Locate the cell with the specified text and output its [X, Y] center coordinate. 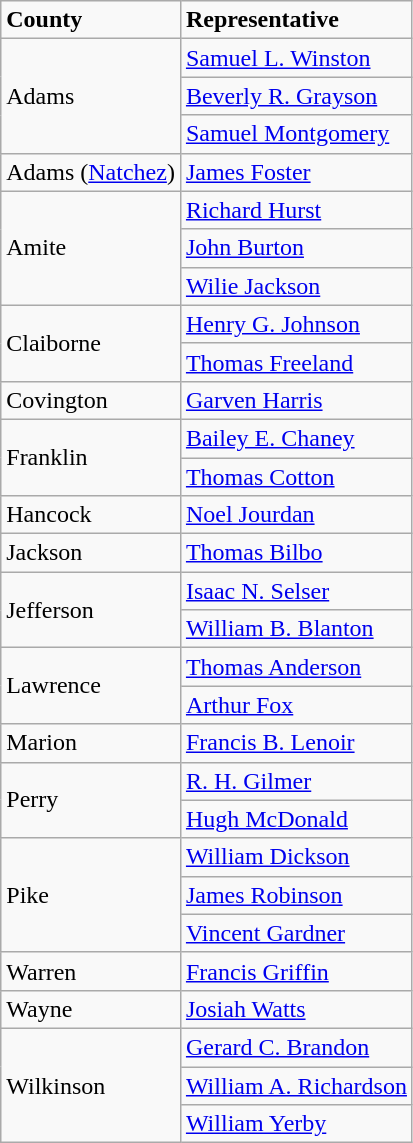
Francis Griffin [296, 971]
William A. Richardson [296, 1085]
Wayne [91, 1009]
County [91, 20]
James Foster [296, 172]
Adams [91, 96]
R. H. Gilmer [296, 781]
Pike [91, 895]
William Yerby [296, 1124]
Jefferson [91, 610]
Representative [296, 20]
Garven Harris [296, 400]
Claiborne [91, 343]
Wilkinson [91, 1085]
Amite [91, 248]
Wilie Jackson [296, 286]
Thomas Bilbo [296, 553]
Warren [91, 971]
Henry G. Johnson [296, 324]
Gerard C. Brandon [296, 1047]
Hancock [91, 515]
Adams (Natchez) [91, 172]
Vincent Gardner [296, 933]
Jackson [91, 553]
Hugh McDonald [296, 819]
Samuel Montgomery [296, 134]
Arthur Fox [296, 705]
Thomas Freeland [296, 362]
Thomas Cotton [296, 477]
William B. Blanton [296, 629]
Lawrence [91, 686]
Noel Jourdan [296, 515]
Samuel L. Winston [296, 58]
Beverly R. Grayson [296, 96]
Franklin [91, 457]
Josiah Watts [296, 1009]
Isaac N. Selser [296, 591]
Francis B. Lenoir [296, 743]
Thomas Anderson [296, 667]
Bailey E. Chaney [296, 438]
James Robinson [296, 895]
John Burton [296, 248]
Marion [91, 743]
Richard Hurst [296, 210]
Covington [91, 400]
William Dickson [296, 857]
Perry [91, 800]
